Return the (X, Y) coordinate for the center point of the cell that contains the specified text.  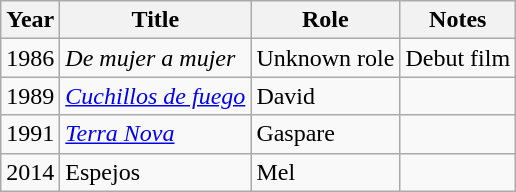
David (326, 96)
Title (156, 20)
Cuchillos de fuego (156, 96)
1989 (30, 96)
Mel (326, 172)
Notes (458, 20)
Espejos (156, 172)
2014 (30, 172)
1986 (30, 58)
Role (326, 20)
Terra Nova (156, 134)
1991 (30, 134)
De mujer a mujer (156, 58)
Debut film (458, 58)
Unknown role (326, 58)
Gaspare (326, 134)
Year (30, 20)
